Scan for the cell matching the given text and deliver its [X, Y] coordinate at center. 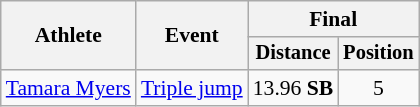
Triple jump [192, 88]
Event [192, 36]
5 [378, 88]
Position [378, 54]
Final [334, 19]
Athlete [68, 36]
Tamara Myers [68, 88]
Distance [294, 54]
13.96 SB [294, 88]
